Provide the [X, Y] coordinate of the cell's center where the given text is located.  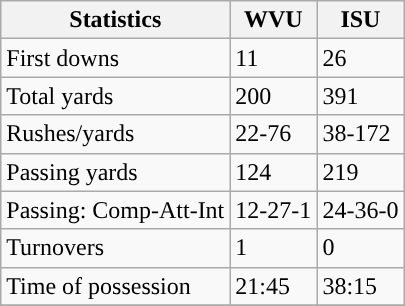
WVU [274, 20]
12-27-1 [274, 210]
Passing: Comp-Att-Int [116, 210]
Rushes/yards [116, 134]
11 [274, 58]
391 [360, 96]
Passing yards [116, 172]
38:15 [360, 286]
Turnovers [116, 248]
38-172 [360, 134]
24-36-0 [360, 210]
219 [360, 172]
Time of possession [116, 286]
ISU [360, 20]
124 [274, 172]
0 [360, 248]
26 [360, 58]
22-76 [274, 134]
Statistics [116, 20]
1 [274, 248]
First downs [116, 58]
200 [274, 96]
21:45 [274, 286]
Total yards [116, 96]
